Detect which cell encompasses the target text, then output its (X, Y) center coordinate. 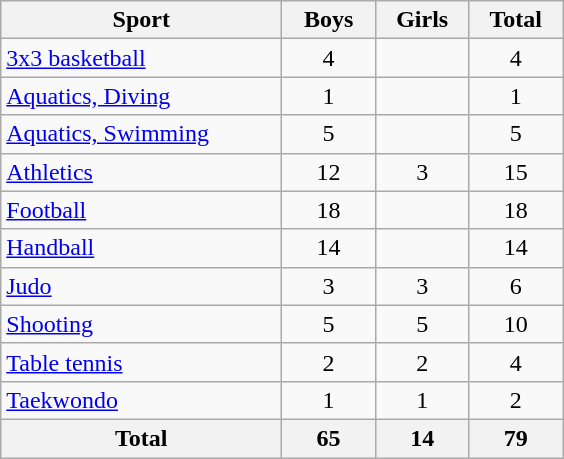
79 (516, 438)
Handball (142, 248)
Table tennis (142, 362)
6 (516, 286)
Aquatics, Diving (142, 96)
10 (516, 324)
15 (516, 172)
12 (329, 172)
65 (329, 438)
Judo (142, 286)
Boys (329, 20)
Shooting (142, 324)
Sport (142, 20)
Athletics (142, 172)
Girls (422, 20)
Football (142, 210)
Taekwondo (142, 400)
3x3 basketball (142, 58)
Aquatics, Swimming (142, 134)
